Capture the cell that displays the provided text and extract its [X, Y] central coordinate. 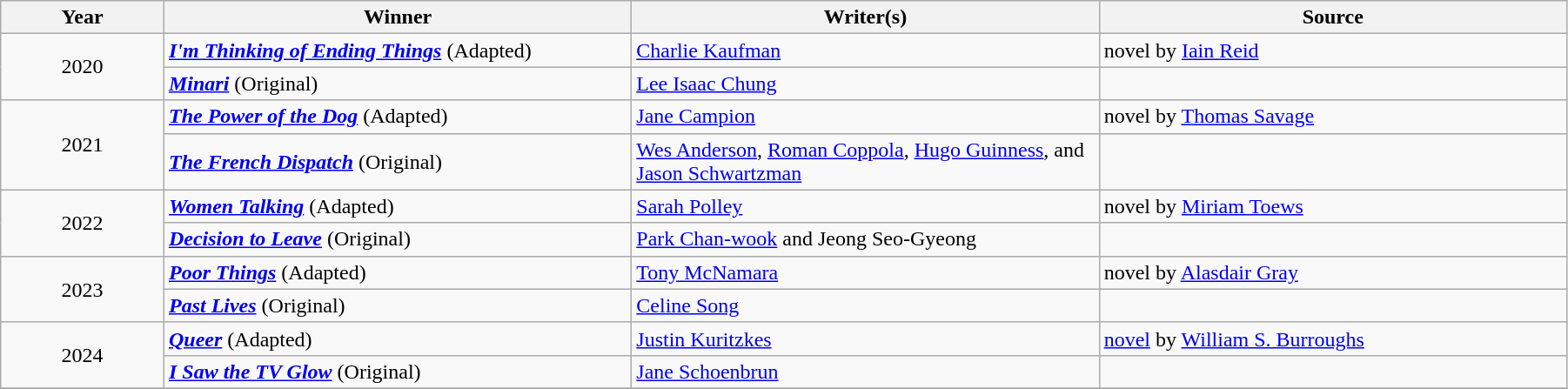
Source [1333, 17]
novel by Miriam Toews [1333, 206]
Jane Schoenbrun [865, 372]
Park Chan-wook and Jeong Seo-Gyeong [865, 239]
Queer (Adapted) [397, 339]
Sarah Polley [865, 206]
Celine Song [865, 305]
Women Talking (Adapted) [397, 206]
I Saw the TV Glow (Original) [397, 372]
Wes Anderson, Roman Coppola, Hugo Guinness, and Jason Schwartzman [865, 162]
2021 [83, 144]
2023 [83, 289]
Year [83, 17]
Decision to Leave (Original) [397, 239]
novel by Iain Reid [1333, 50]
2024 [83, 355]
Writer(s) [865, 17]
Poor Things (Adapted) [397, 272]
I'm Thinking of Ending Things (Adapted) [397, 50]
novel by Alasdair Gray [1333, 272]
Past Lives (Original) [397, 305]
2020 [83, 67]
Tony McNamara [865, 272]
Lee Isaac Chung [865, 84]
Jane Campion [865, 117]
Winner [397, 17]
The Power of the Dog (Adapted) [397, 117]
novel by Thomas Savage [1333, 117]
Minari (Original) [397, 84]
The French Dispatch (Original) [397, 162]
Charlie Kaufman [865, 50]
2022 [83, 223]
Justin Kuritzkes [865, 339]
novel by William S. Burroughs [1333, 339]
